Pinpoint the cell where the given text exists, returning its [x, y] midpoint coordinate. 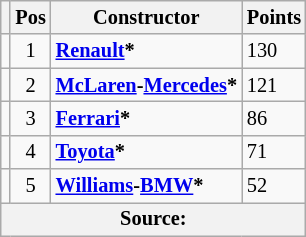
130 [274, 51]
71 [274, 152]
121 [274, 85]
52 [274, 186]
4 [30, 152]
2 [30, 85]
Points [274, 17]
86 [274, 118]
Constructor [146, 17]
Pos [30, 17]
5 [30, 186]
Williams-BMW* [146, 186]
Ferrari* [146, 118]
1 [30, 51]
3 [30, 118]
Source: [154, 219]
Toyota* [146, 152]
Renault* [146, 51]
McLaren-Mercedes* [146, 85]
